Provide the (x, y) coordinate of the cell's center where the given text is located.  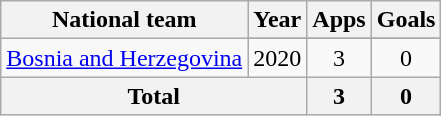
Apps (339, 20)
Goals (406, 20)
National team (124, 20)
Total (154, 96)
Bosnia and Herzegovina (124, 58)
2020 (278, 58)
Year (278, 20)
